Output the [x, y] coordinate of the center of the cell containing the given text.  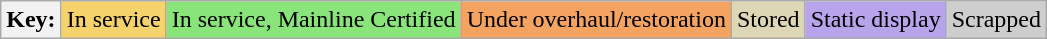
In service [114, 20]
Scrapped [996, 20]
Static display [876, 20]
Key: [31, 20]
Stored [768, 20]
In service, Mainline Certified [314, 20]
Under overhaul/restoration [596, 20]
